Scan for the cell matching the given text and deliver its (x, y) coordinate at center. 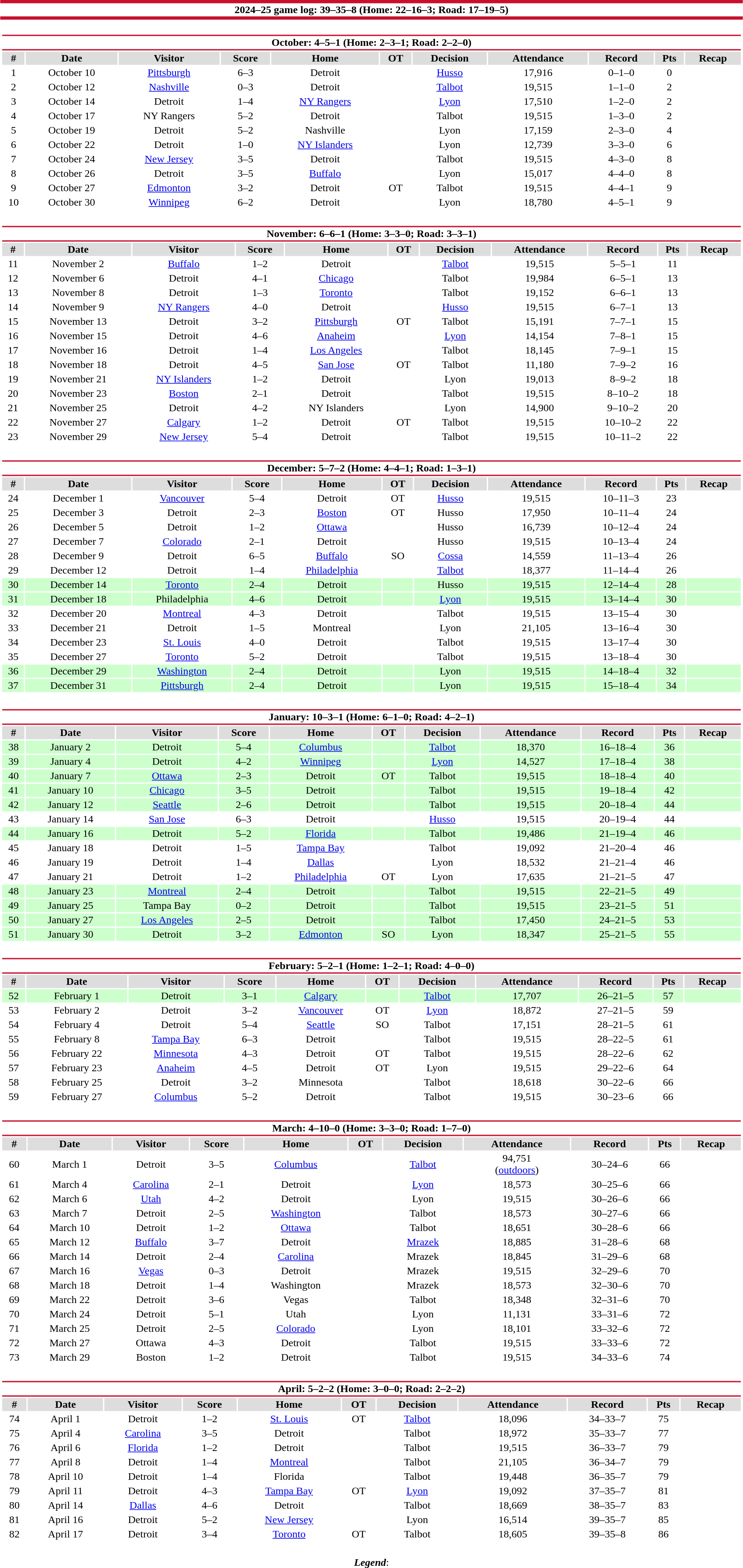
35–33–7 (608, 1433)
February: 5–2–1 (Home: 1–2–1; Road: 4–0–0) (371, 966)
April 6 (65, 1448)
April 8 (65, 1462)
31 (13, 599)
18,096 (513, 1419)
30–27–6 (610, 1213)
18,370 (530, 747)
12–14–4 (621, 585)
18,377 (536, 571)
3–7 (217, 1242)
7 (13, 159)
50 (13, 920)
December 14 (79, 585)
34–33–7 (608, 1419)
33 (13, 628)
17,159 (538, 131)
17,950 (536, 513)
January 21 (70, 877)
39 (13, 762)
11–14–4 (621, 571)
86 (664, 1534)
6–6–1 (623, 293)
19,448 (513, 1477)
17–18–4 (617, 762)
30–26–6 (610, 1199)
7–9–1 (623, 351)
October 26 (72, 173)
March 1 (70, 1164)
21 (13, 408)
19–18–4 (617, 791)
April 17 (65, 1534)
0–1–0 (622, 73)
18,145 (540, 351)
30–25–6 (610, 1184)
29 (13, 571)
18,348 (517, 1300)
1–3 (260, 293)
12 (13, 278)
10 (13, 202)
30–28–6 (610, 1228)
58 (14, 1082)
18,845 (517, 1257)
21–20–4 (617, 848)
24–21–5 (617, 920)
14 (13, 307)
December 27 (79, 657)
13–15–4 (621, 613)
January 23 (70, 891)
April 14 (65, 1506)
4–5–1 (622, 202)
3–3–0 (622, 144)
4–4–0 (622, 173)
48 (13, 891)
83 (664, 1506)
28–21–5 (616, 1025)
43 (13, 819)
November 25 (78, 408)
28–22–5 (616, 1039)
January 16 (70, 833)
1–3–0 (622, 116)
23–21–5 (617, 906)
5–1 (217, 1314)
36–34–7 (608, 1462)
November 6 (78, 278)
0–2 (244, 906)
10–13–4 (621, 542)
4–3–0 (622, 159)
December 5 (79, 527)
78 (14, 1477)
18,101 (517, 1328)
18,651 (517, 1228)
October 14 (72, 102)
October 27 (72, 188)
29–22–6 (616, 1068)
21–21–4 (617, 862)
54 (14, 1025)
10–11–2 (623, 437)
16–18–4 (617, 747)
7–7–1 (623, 322)
December 9 (79, 556)
18–18–4 (617, 776)
18,669 (513, 1506)
94,751(outdoors) (517, 1164)
January 27 (70, 920)
3 (13, 102)
November 29 (78, 437)
11–13–4 (621, 556)
January 30 (70, 935)
December 3 (79, 513)
17 (13, 351)
October 24 (72, 159)
17,707 (527, 996)
13–16–4 (621, 628)
10–11–4 (621, 513)
32–31–6 (610, 1300)
13–17–4 (621, 642)
19,486 (530, 833)
15–18–4 (621, 686)
6–7–1 (623, 307)
October 19 (72, 131)
March 25 (70, 1328)
2–6 (244, 805)
March 14 (70, 1257)
November 13 (78, 322)
15,017 (538, 173)
March 24 (70, 1314)
8–9–2 (623, 379)
February 27 (77, 1097)
30–24–6 (610, 1164)
31–28–6 (610, 1242)
30–23–6 (616, 1097)
18,885 (517, 1242)
33–31–6 (610, 1314)
69 (14, 1300)
March 12 (70, 1242)
December: 5–7–2 (Home: 4–4–1; Road: 1–3–1) (371, 468)
December 29 (79, 671)
25 (13, 513)
January: 10–3–1 (Home: 6–1–0; Road: 4–2–1) (371, 717)
April 10 (65, 1477)
28–22–6 (616, 1053)
January 25 (70, 906)
December 12 (79, 571)
17,635 (530, 877)
18,605 (513, 1534)
11,131 (517, 1314)
March 10 (70, 1228)
1–1–0 (622, 87)
7–8–1 (623, 336)
October 22 (72, 144)
17,450 (530, 920)
February 8 (77, 1039)
32–29–6 (610, 1271)
12,739 (538, 144)
3–1 (250, 996)
January 19 (70, 862)
February 22 (77, 1053)
November 2 (78, 264)
31–29–6 (610, 1257)
14,527 (530, 762)
November 15 (78, 336)
18,972 (513, 1433)
11,180 (540, 364)
33–32–6 (610, 1328)
17,916 (538, 73)
1–2–0 (622, 102)
6–5 (257, 556)
39–35–7 (608, 1520)
41 (13, 791)
February 23 (77, 1068)
36–35–7 (608, 1477)
37–35–7 (608, 1491)
March: 4–10–0 (Home: 3–3–0; Road: 1–7–0) (371, 1128)
November 8 (78, 293)
76 (14, 1448)
December 20 (79, 613)
January 18 (70, 848)
January 12 (70, 805)
January 10 (70, 791)
February 4 (77, 1025)
March 27 (70, 1343)
85 (664, 1520)
16,739 (536, 527)
1 (13, 73)
March 22 (70, 1300)
13–18–4 (621, 657)
March 7 (70, 1213)
14,154 (540, 336)
45 (13, 848)
December 21 (79, 628)
10–11–3 (621, 498)
March 6 (70, 1199)
26–21–5 (616, 996)
19,013 (540, 379)
10–12–4 (621, 527)
18,618 (527, 1082)
March 4 (70, 1184)
36–33–7 (608, 1448)
January 2 (70, 747)
6–5–1 (623, 278)
December 7 (79, 542)
8–10–2 (623, 393)
April 1 (65, 1419)
October 17 (72, 116)
January 4 (70, 762)
14,559 (536, 556)
3–4 (210, 1534)
21–19–4 (617, 833)
November 16 (78, 351)
November 27 (78, 422)
November 9 (78, 307)
19 (13, 379)
March 16 (70, 1271)
17,151 (527, 1025)
56 (14, 1053)
65 (14, 1242)
18,872 (527, 1011)
October 12 (72, 87)
10–10–2 (623, 422)
27 (13, 542)
63 (14, 1213)
4–4–1 (622, 188)
13–14–4 (621, 599)
December 31 (79, 686)
9–10–2 (623, 408)
April 4 (65, 1433)
32–30–6 (610, 1286)
February 2 (77, 1011)
January 14 (70, 819)
2024–25 game log: 39–35–8 (Home: 22–16–3; Road: 17–19–5) (371, 10)
November 18 (78, 364)
October 10 (72, 73)
19,152 (540, 293)
20–19–4 (617, 819)
20–18–4 (617, 805)
November 21 (78, 379)
17,510 (538, 102)
21–21–5 (617, 877)
2–3–0 (622, 131)
33–33–6 (610, 1343)
25–21–5 (617, 935)
0 (669, 73)
37 (13, 686)
71 (14, 1328)
16,514 (513, 1520)
April 11 (65, 1491)
52 (14, 996)
67 (14, 1271)
7–9–2 (623, 364)
18,780 (538, 202)
October 30 (72, 202)
5–5–1 (623, 264)
18,347 (530, 935)
November: 6–6–1 (Home: 3–3–0; Road: 3–3–1) (371, 234)
39–35–8 (608, 1534)
80 (14, 1506)
January 7 (70, 776)
30–22–6 (616, 1082)
14–18–4 (621, 671)
October: 4–5–1 (Home: 2–3–1; Road: 2–2–0) (371, 43)
19,984 (540, 278)
1–0 (245, 144)
82 (14, 1534)
14,900 (540, 408)
February 25 (77, 1082)
February 1 (77, 996)
March 18 (70, 1286)
15,191 (540, 322)
34–33–6 (610, 1357)
November 23 (78, 393)
73 (14, 1357)
18,532 (530, 862)
6–2 (245, 202)
December 1 (79, 498)
Cossa (451, 556)
22–21–5 (617, 891)
December 23 (79, 642)
4–1 (260, 278)
3–6 (217, 1300)
27–21–5 (616, 1011)
April 16 (65, 1520)
38–35–7 (608, 1506)
March 29 (70, 1357)
60 (14, 1164)
December 18 (79, 599)
April: 5–2–2 (Home: 3–0–0; Road: 2–2–2) (371, 1389)
35 (13, 657)
5 (13, 131)
